Pinpoint the cell where the given text exists, returning its [x, y] midpoint coordinate. 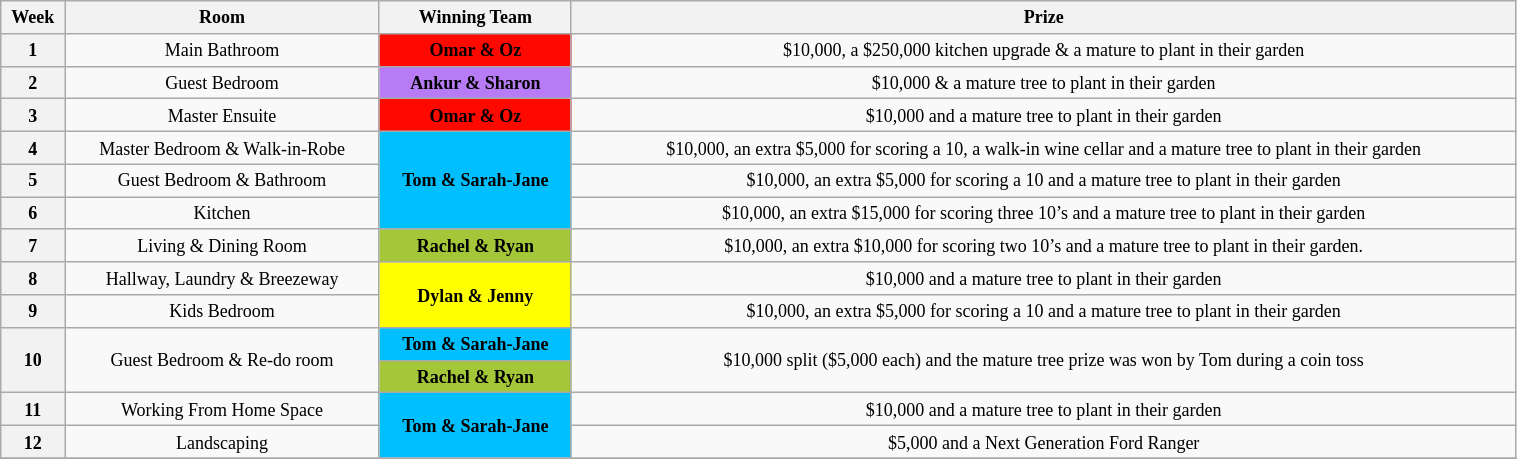
9 [33, 312]
1 [33, 50]
$10,000, a $250,000 kitchen upgrade & a mature to plant in their garden [1044, 50]
Living & Dining Room [222, 246]
Prize [1044, 18]
Winning Team [475, 18]
$10,000 & a mature tree to plant in their garden [1044, 82]
2 [33, 82]
12 [33, 442]
Landscaping [222, 442]
$10,000, an extra $10,000 for scoring two 10’s and a mature tree to plant in their garden. [1044, 246]
5 [33, 180]
7 [33, 246]
Kids Bedroom [222, 312]
Guest Bedroom [222, 82]
Room [222, 18]
6 [33, 214]
8 [33, 278]
Working From Home Space [222, 410]
Guest Bedroom & Bathroom [222, 180]
$10,000, an extra $15,000 for scoring three 10’s and a mature tree to plant in their garden [1044, 214]
Master Ensuite [222, 116]
Hallway, Laundry & Breezeway [222, 278]
Ankur & Sharon [475, 82]
11 [33, 410]
$10,000 split ($5,000 each) and the mature tree prize was won by Tom during a coin toss [1044, 360]
Week [33, 18]
$10,000, an extra $5,000 for scoring a 10, a walk-in wine cellar and a mature tree to plant in their garden [1044, 148]
10 [33, 360]
Guest Bedroom & Re-do room [222, 360]
Main Bathroom [222, 50]
3 [33, 116]
$5,000 and a Next Generation Ford Ranger [1044, 442]
4 [33, 148]
Kitchen [222, 214]
Dylan & Jenny [475, 294]
Master Bedroom & Walk-in-Robe [222, 148]
